Detect which cell encompasses the target text, then output its (x, y) center coordinate. 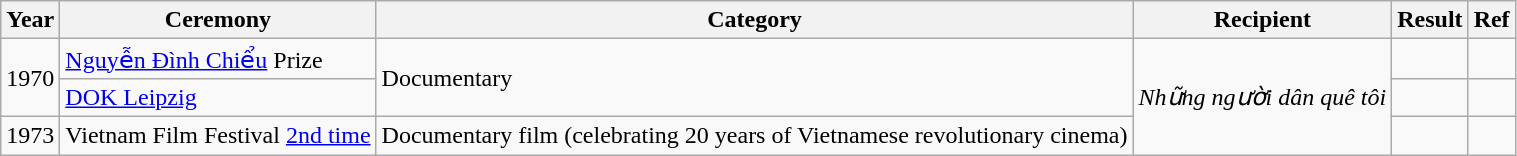
Result (1430, 20)
Vietnam Film Festival 2nd time (218, 135)
1973 (30, 135)
Category (754, 20)
Recipient (1262, 20)
Ceremony (218, 20)
1970 (30, 78)
Nguyễn Đình Chiểu Prize (218, 59)
Year (30, 20)
Documentary film (celebrating 20 years of Vietnamese revolutionary cinema) (754, 135)
Documentary (754, 78)
Những người dân quê tôi (1262, 97)
DOK Leipzig (218, 97)
Ref (1492, 20)
